Pinpoint the cell where the given text exists, returning its [X, Y] midpoint coordinate. 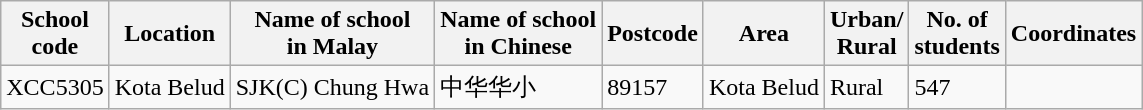
547 [957, 88]
Area [764, 34]
Rural [866, 88]
Name of schoolin Malay [332, 34]
Schoolcode [55, 34]
Urban/Rural [866, 34]
No. ofstudents [957, 34]
中华华小 [518, 88]
XCC5305 [55, 88]
Location [170, 34]
SJK(C) Chung Hwa [332, 88]
Name of schoolin Chinese [518, 34]
Postcode [653, 34]
Coordinates [1073, 34]
89157 [653, 88]
